Detect which cell encompasses the target text, then output its (x, y) center coordinate. 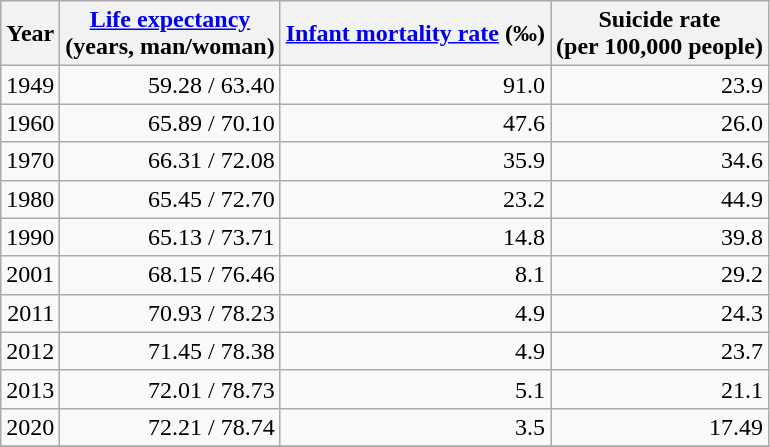
70.93 / 78.23 (170, 313)
Life expectancy(years, man/woman) (170, 34)
66.31 / 72.08 (170, 161)
23.2 (415, 199)
34.6 (660, 161)
65.89 / 70.10 (170, 123)
2011 (30, 313)
26.0 (660, 123)
Infant mortality rate (‰) (415, 34)
91.0 (415, 85)
72.21 / 78.74 (170, 427)
1990 (30, 237)
39.8 (660, 237)
3.5 (415, 427)
14.8 (415, 237)
2013 (30, 389)
1970 (30, 161)
65.13 / 73.71 (170, 237)
47.6 (415, 123)
2020 (30, 427)
17.49 (660, 427)
71.45 / 78.38 (170, 351)
8.1 (415, 275)
59.28 / 63.40 (170, 85)
Suicide rate(per 100,000 people) (660, 34)
Year (30, 34)
72.01 / 78.73 (170, 389)
1980 (30, 199)
21.1 (660, 389)
1960 (30, 123)
44.9 (660, 199)
68.15 / 76.46 (170, 275)
1949 (30, 85)
23.7 (660, 351)
24.3 (660, 313)
35.9 (415, 161)
23.9 (660, 85)
5.1 (415, 389)
2012 (30, 351)
2001 (30, 275)
29.2 (660, 275)
65.45 / 72.70 (170, 199)
